Return the (x, y) coordinate for the center point of the cell that contains the specified text.  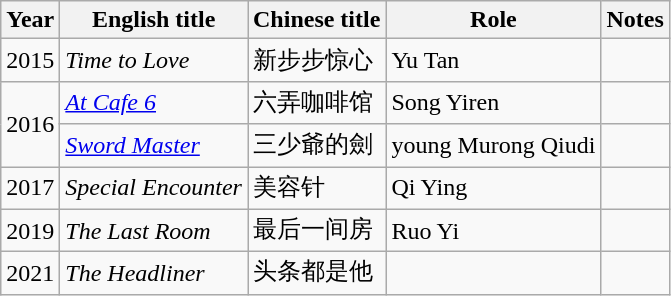
Special Encounter (154, 188)
2016 (30, 124)
2019 (30, 230)
The Last Room (154, 230)
Chinese title (317, 20)
Song Yiren (494, 102)
Ruo Yi (494, 230)
六弄咖啡馆 (317, 102)
At Cafe 6 (154, 102)
Notes (635, 20)
三少爺的劍 (317, 146)
2015 (30, 60)
最后一间房 (317, 230)
Role (494, 20)
The Headliner (154, 274)
美容针 (317, 188)
Qi Ying (494, 188)
Yu Tan (494, 60)
2017 (30, 188)
头条都是他 (317, 274)
Time to Love (154, 60)
2021 (30, 274)
Sword Master (154, 146)
English title (154, 20)
Year (30, 20)
young Murong Qiudi (494, 146)
新步步惊心 (317, 60)
